Search for the cell housing the specified text and yield its [x, y] center coordinate. 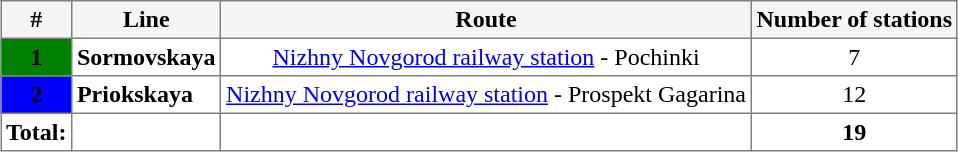
2 [36, 95]
Sormovskaya [146, 57]
# [36, 20]
19 [854, 132]
Line [146, 20]
Route [486, 20]
1 [36, 57]
12 [854, 95]
Number of stations [854, 20]
Nizhny Novgorod railway station - Pochinki [486, 57]
Nizhny Novgorod railway station - Prospekt Gagarina [486, 95]
7 [854, 57]
Priokskaya [146, 95]
Total: [36, 132]
